Detect which cell encompasses the target text, then output its (x, y) center coordinate. 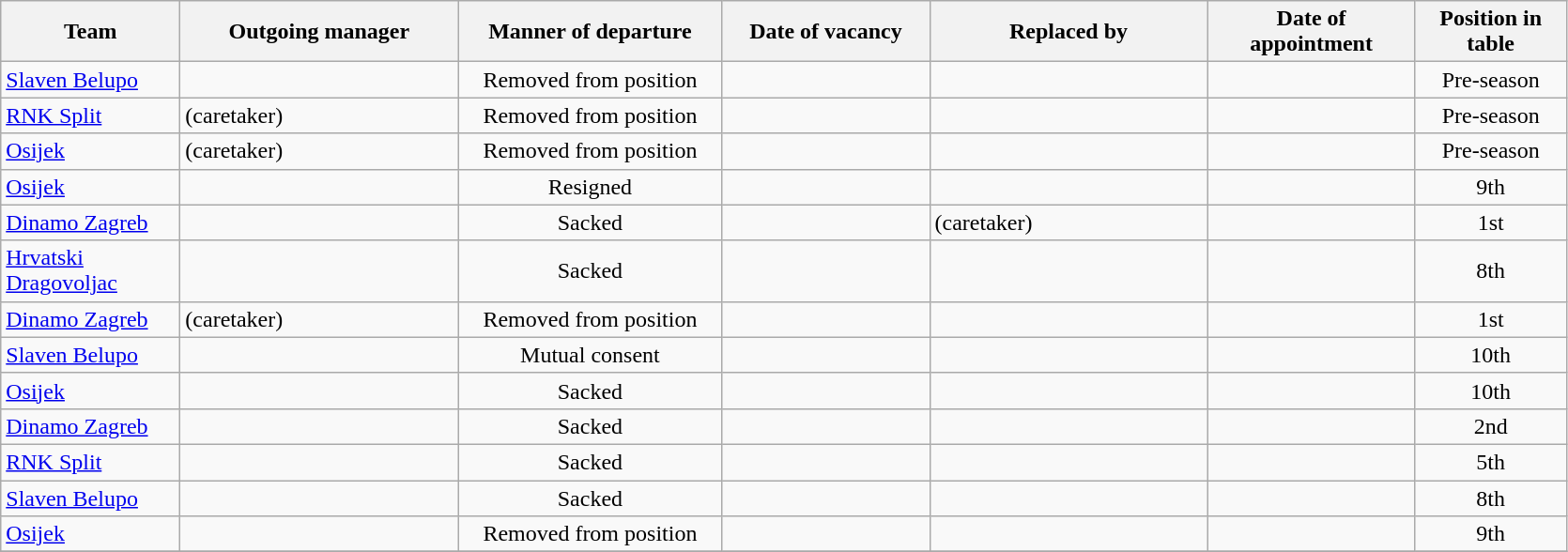
Outgoing manager (319, 32)
Replaced by (1068, 32)
Position in table (1491, 32)
Mutual consent (590, 355)
Manner of departure (590, 32)
5th (1491, 462)
Date of appointment (1311, 32)
2nd (1491, 426)
Resigned (590, 187)
Team (90, 32)
Date of vacancy (826, 32)
Hrvatski Dragovoljac (90, 270)
